Identify which cell holds the provided text, then report its (x, y) central coordinate. 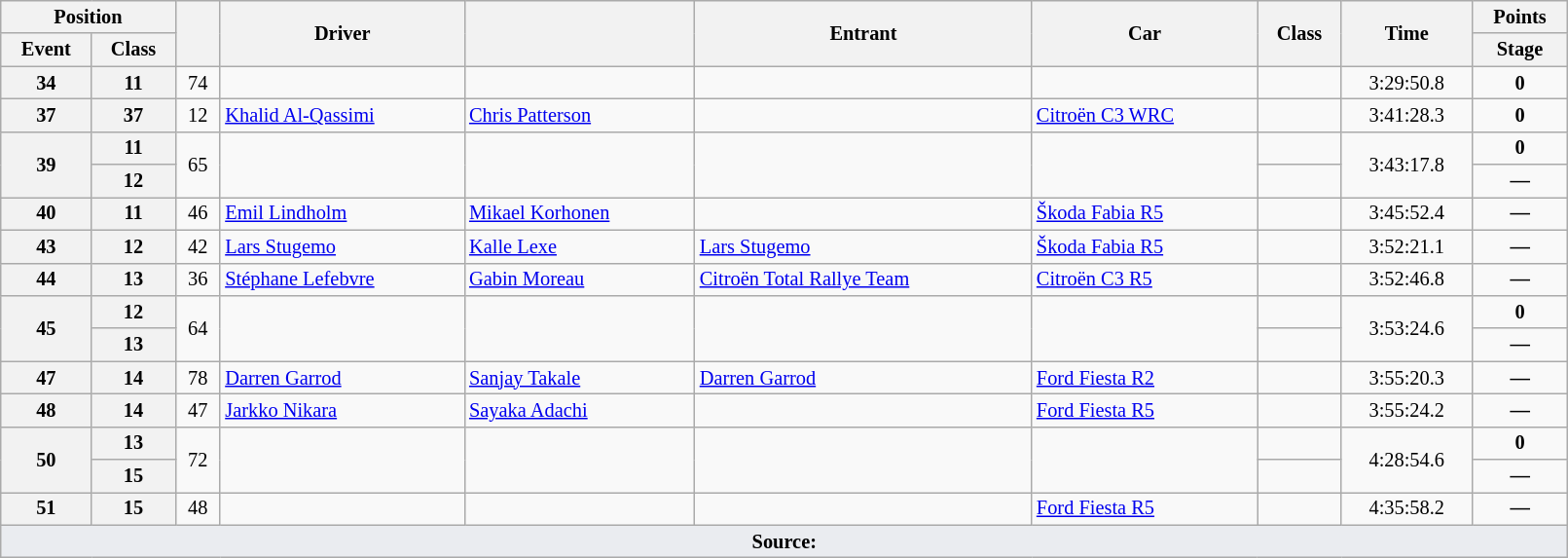
Jarkko Nikara (343, 410)
45 (47, 327)
3:55:24.2 (1406, 410)
Stéphane Lefebvre (343, 279)
Points (1520, 17)
4:28:54.6 (1406, 460)
Khalid Al-Qassimi (343, 115)
65 (198, 164)
Driver (343, 33)
3:55:20.3 (1406, 378)
Sanjay Takale (580, 378)
Entrant (863, 33)
3:45:52.4 (1406, 213)
Position (88, 17)
Citroën C3 R5 (1145, 279)
39 (47, 164)
3:52:46.8 (1406, 279)
43 (47, 246)
50 (47, 460)
46 (198, 213)
3:41:28.3 (1406, 115)
74 (198, 83)
Gabin Moreau (580, 279)
78 (198, 378)
3:43:17.8 (1406, 164)
36 (198, 279)
3:29:50.8 (1406, 83)
51 (47, 508)
Event (47, 50)
44 (47, 279)
3:52:21.1 (1406, 246)
Chris Patterson (580, 115)
Time (1406, 33)
3:53:24.6 (1406, 327)
Citroën Total Rallye Team (863, 279)
Sayaka Adachi (580, 410)
Ford Fiesta R2 (1145, 378)
Car (1145, 33)
72 (198, 460)
Emil Lindholm (343, 213)
42 (198, 246)
Kalle Lexe (580, 246)
40 (47, 213)
4:35:58.2 (1406, 508)
Stage (1520, 50)
34 (47, 83)
Citroën C3 WRC (1145, 115)
64 (198, 327)
Mikael Korhonen (580, 213)
Source: (784, 541)
